From the cell containing the given text, extract its center point as [X, Y] coordinate. 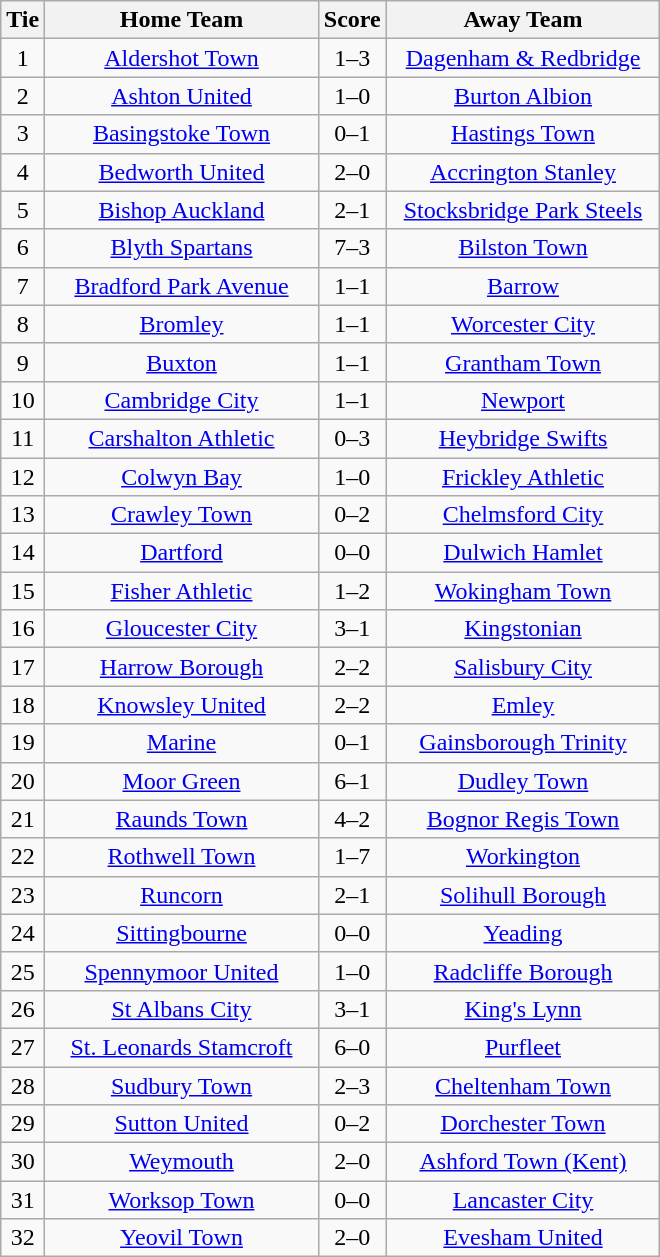
Basingstoke Town [182, 134]
11 [23, 438]
Emley [523, 705]
24 [23, 933]
Newport [523, 400]
Heybridge Swifts [523, 438]
King's Lynn [523, 1009]
Grantham Town [523, 362]
Dagenham & Redbridge [523, 58]
Salisbury City [523, 667]
Workington [523, 857]
Ashton United [182, 96]
Runcorn [182, 895]
2 [23, 96]
Dartford [182, 553]
Purfleet [523, 1047]
Chelmsford City [523, 515]
Bilston Town [523, 248]
Gainsborough Trinity [523, 743]
1–3 [352, 58]
Tie [23, 20]
Weymouth [182, 1162]
13 [23, 515]
Fisher Athletic [182, 591]
Rothwell Town [182, 857]
3 [23, 134]
Colwyn Bay [182, 477]
25 [23, 971]
Knowsley United [182, 705]
St Albans City [182, 1009]
Frickley Athletic [523, 477]
2–3 [352, 1085]
0–3 [352, 438]
18 [23, 705]
Crawley Town [182, 515]
1–7 [352, 857]
Bradford Park Avenue [182, 286]
Marine [182, 743]
Stocksbridge Park Steels [523, 210]
4–2 [352, 819]
21 [23, 819]
Dorchester Town [523, 1124]
1 [23, 58]
Blyth Spartans [182, 248]
Burton Albion [523, 96]
10 [23, 400]
Radcliffe Borough [523, 971]
Score [352, 20]
31 [23, 1200]
St. Leonards Stamcroft [182, 1047]
Buxton [182, 362]
19 [23, 743]
Moor Green [182, 781]
Cambridge City [182, 400]
29 [23, 1124]
Raunds Town [182, 819]
23 [23, 895]
Bognor Regis Town [523, 819]
Sudbury Town [182, 1085]
Worcester City [523, 324]
22 [23, 857]
Away Team [523, 20]
Aldershot Town [182, 58]
4 [23, 172]
Yeovil Town [182, 1238]
7–3 [352, 248]
1–2 [352, 591]
17 [23, 667]
Accrington Stanley [523, 172]
Bedworth United [182, 172]
Evesham United [523, 1238]
Kingstonian [523, 629]
Harrow Borough [182, 667]
12 [23, 477]
28 [23, 1085]
6 [23, 248]
Barrow [523, 286]
Cheltenham Town [523, 1085]
6–0 [352, 1047]
Dudley Town [523, 781]
15 [23, 591]
Gloucester City [182, 629]
Dulwich Hamlet [523, 553]
Spennymoor United [182, 971]
20 [23, 781]
Wokingham Town [523, 591]
Home Team [182, 20]
27 [23, 1047]
Ashford Town (Kent) [523, 1162]
Carshalton Athletic [182, 438]
26 [23, 1009]
Sutton United [182, 1124]
6–1 [352, 781]
Bromley [182, 324]
Bishop Auckland [182, 210]
Yeading [523, 933]
5 [23, 210]
9 [23, 362]
Lancaster City [523, 1200]
14 [23, 553]
Hastings Town [523, 134]
30 [23, 1162]
32 [23, 1238]
16 [23, 629]
8 [23, 324]
Solihull Borough [523, 895]
Sittingbourne [182, 933]
7 [23, 286]
Worksop Town [182, 1200]
